For the text-containing cell, return its midpoint in [X, Y] coordinate format. 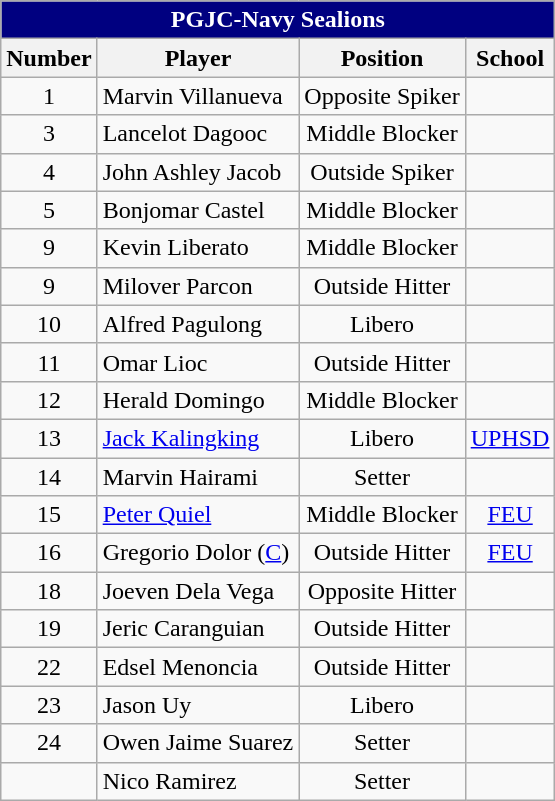
22 [49, 667]
Gregorio Dolor (C) [198, 553]
Peter Quiel [198, 515]
Bonjomar Castel [198, 210]
Marvin Villanueva [198, 96]
Lancelot Dagooc [198, 134]
18 [49, 591]
PGJC-Navy Sealions [278, 20]
15 [49, 515]
Marvin Hairami [198, 477]
Opposite Spiker [382, 96]
Omar Lioc [198, 362]
1 [49, 96]
16 [49, 553]
Edsel Menoncia [198, 667]
Jason Uy [198, 705]
Player [198, 58]
Owen Jaime Suarez [198, 743]
Kevin Liberato [198, 248]
4 [49, 172]
13 [49, 438]
3 [49, 134]
Outside Spiker [382, 172]
John Ashley Jacob [198, 172]
Number [49, 58]
School [510, 58]
11 [49, 362]
Position [382, 58]
Jack Kalingking [198, 438]
Opposite Hitter [382, 591]
5 [49, 210]
23 [49, 705]
10 [49, 324]
Joeven Dela Vega [198, 591]
Milover Parcon [198, 286]
12 [49, 400]
24 [49, 743]
Alfred Pagulong [198, 324]
Herald Domingo [198, 400]
Nico Ramirez [198, 781]
19 [49, 629]
UPHSD [510, 438]
Jeric Caranguian [198, 629]
14 [49, 477]
